Find where the given text appears and provide that cell's center as (x, y) coordinate. 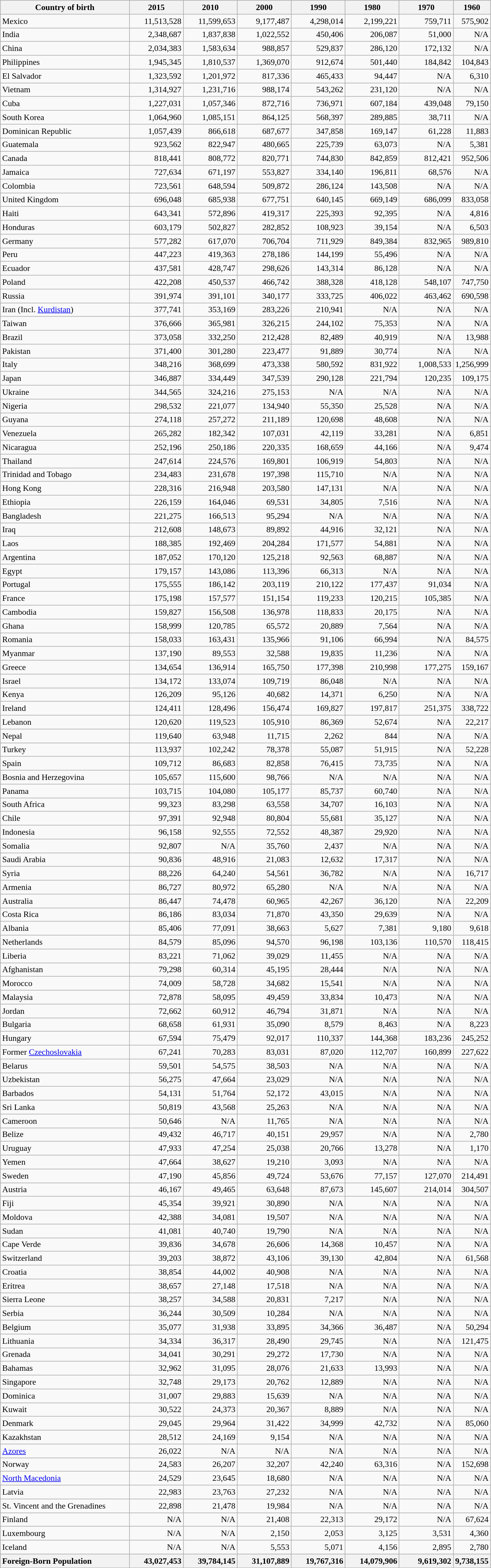
1,057,439 (156, 131)
Myanmar (65, 654)
19,210 (264, 1162)
9,474 (472, 447)
14,079,906 (372, 1561)
912,674 (318, 63)
92,563 (318, 557)
Iceland (65, 1547)
34,707 (318, 805)
548,107 (426, 282)
113,396 (264, 571)
274,118 (156, 420)
113,937 (156, 750)
1,201,972 (211, 76)
Barbados (65, 1094)
16,717 (472, 874)
60,740 (372, 791)
19,835 (318, 654)
17,317 (372, 860)
20,367 (264, 1410)
65,572 (264, 626)
144,368 (372, 1039)
332,250 (211, 337)
1,022,552 (264, 35)
39,921 (211, 1204)
136,978 (264, 612)
143,508 (372, 186)
Germany (65, 241)
326,215 (264, 324)
158,033 (156, 640)
Luxembourg (65, 1534)
51,764 (211, 1094)
577,282 (156, 241)
Morocco (65, 984)
49,432 (156, 1135)
812,421 (426, 159)
Italy (65, 365)
30,774 (372, 351)
543,262 (318, 90)
55,087 (318, 750)
686,099 (426, 200)
85,060 (472, 1424)
Liberia (65, 956)
Dominica (65, 1396)
59,501 (156, 1066)
188,385 (156, 544)
Ghana (65, 626)
85,737 (318, 791)
225,393 (318, 214)
94,447 (372, 76)
106,919 (318, 461)
Pakistan (65, 351)
197,398 (264, 475)
43,106 (264, 1258)
38,503 (264, 1066)
119,523 (211, 722)
1,170 (472, 1149)
6,503 (472, 227)
60,965 (264, 901)
Kuwait (65, 1410)
28,490 (264, 1341)
126,209 (156, 695)
31,938 (211, 1327)
747,750 (472, 282)
9,154 (264, 1437)
164,046 (211, 502)
105,657 (156, 777)
12,889 (318, 1382)
225,739 (318, 145)
43,015 (318, 1094)
687,677 (264, 131)
92,807 (156, 846)
120,235 (426, 379)
480,665 (264, 145)
175,555 (156, 585)
473,338 (264, 365)
Canada (65, 159)
428,747 (211, 269)
34,366 (318, 1327)
9,738,155 (472, 1561)
727,634 (156, 173)
187,052 (156, 557)
817,336 (264, 76)
864,125 (264, 117)
33,834 (318, 997)
35,760 (264, 846)
St. Vincent and the Grenadines (65, 1506)
Panama (65, 791)
127,070 (426, 1176)
Ukraine (65, 392)
61,228 (426, 131)
85,406 (156, 929)
25,263 (264, 1107)
Lebanon (65, 722)
2,034,383 (156, 49)
42,732 (372, 1424)
110,570 (426, 942)
347,539 (264, 379)
34,678 (211, 1245)
212,608 (156, 530)
11,599,653 (211, 21)
Austria (65, 1190)
137,190 (156, 654)
Denmark (65, 1424)
833,058 (472, 200)
82,858 (264, 764)
7,381 (372, 929)
13,993 (372, 1368)
15,639 (264, 1396)
501,440 (372, 63)
2015 (156, 7)
134,654 (156, 667)
231,120 (372, 90)
54,803 (372, 461)
103,715 (156, 791)
377,741 (156, 310)
49,459 (264, 997)
104,080 (211, 791)
55,681 (318, 819)
640,145 (318, 200)
Azores (65, 1451)
47,190 (156, 1176)
40,740 (211, 1231)
74,478 (211, 901)
Kazakhstan (65, 1437)
24,169 (211, 1437)
23,645 (211, 1478)
21,083 (264, 860)
2,262 (318, 736)
1,057,346 (211, 104)
Cuba (65, 104)
40,151 (264, 1135)
617,070 (211, 241)
5,381 (472, 145)
324,216 (211, 392)
64,240 (211, 874)
94,570 (264, 942)
120,215 (372, 599)
5,553 (264, 1547)
7,516 (372, 502)
Jamaica (65, 173)
Malaysia (65, 997)
6,310 (472, 76)
121,475 (472, 1341)
Cape Verde (65, 1245)
Poland (65, 282)
36,244 (156, 1314)
388,328 (318, 282)
Yemen (65, 1162)
87,673 (318, 1190)
Foreign-Born Population (65, 1561)
Belarus (65, 1066)
22,313 (318, 1520)
151,154 (264, 599)
677,751 (264, 200)
7,564 (372, 626)
1,323,592 (156, 76)
Lithuania (65, 1341)
32,588 (264, 654)
Hong Kong (65, 489)
289,885 (372, 117)
14,368 (318, 1245)
27,148 (211, 1286)
Australia (65, 901)
419,317 (264, 214)
203,119 (264, 585)
45,195 (264, 970)
211,189 (264, 420)
34,682 (264, 984)
221,077 (211, 406)
988,174 (264, 90)
1,837,838 (211, 35)
278,186 (264, 255)
158,999 (156, 626)
86,048 (318, 681)
Fiji (65, 1204)
Bangladesh (65, 516)
Moldova (65, 1217)
Romania (65, 640)
105,910 (264, 722)
820,771 (264, 159)
38,711 (426, 117)
24,529 (156, 1478)
849,384 (372, 241)
1,008,533 (426, 365)
50,819 (156, 1107)
Turkey (65, 750)
El Salvador (65, 76)
2,895 (426, 1547)
Kenya (65, 695)
373,058 (156, 337)
744,830 (318, 159)
49,724 (264, 1176)
Guatemala (65, 145)
245,252 (472, 1039)
40,682 (264, 695)
169,827 (318, 709)
572,896 (211, 214)
2000 (264, 7)
46,167 (156, 1190)
648,594 (211, 186)
1,064,960 (156, 117)
671,197 (211, 173)
Hungary (65, 1039)
11,513,528 (156, 21)
61,568 (472, 1258)
86,447 (156, 901)
Singapore (65, 1382)
11,883 (472, 131)
168,659 (318, 447)
39,836 (156, 1245)
169,147 (372, 131)
206,087 (372, 35)
14,371 (318, 695)
450,537 (211, 282)
872,716 (264, 104)
Bahamas (65, 1368)
Nepal (65, 736)
48,387 (318, 832)
36,487 (372, 1327)
99,323 (156, 805)
38,257 (156, 1300)
France (65, 599)
38,657 (156, 1286)
607,184 (372, 104)
84,579 (156, 942)
51,915 (372, 750)
66,313 (318, 571)
25,528 (372, 406)
56,275 (156, 1080)
575,902 (472, 21)
30,522 (156, 1410)
109,712 (156, 764)
Eritrea (65, 1286)
348,216 (156, 365)
67,241 (156, 1052)
Argentina (65, 557)
13,988 (472, 337)
Dominican Republic (65, 131)
10,457 (372, 1245)
82,489 (318, 337)
1,945,345 (156, 63)
Thailand (65, 461)
Taiwan (65, 324)
28,512 (156, 1437)
346,887 (156, 379)
11,765 (264, 1121)
23,029 (264, 1080)
Former Czechoslovakia (65, 1052)
152,698 (472, 1465)
38,872 (211, 1258)
304,507 (472, 1190)
39,154 (372, 227)
67,624 (472, 1520)
221,794 (372, 379)
502,827 (211, 227)
923,562 (156, 145)
Vietnam (65, 90)
33,281 (372, 434)
115,710 (318, 475)
177,398 (318, 667)
72,662 (156, 1011)
406,022 (372, 296)
Cambodia (65, 612)
39,029 (264, 956)
92,555 (211, 832)
1,583,634 (211, 49)
89,892 (264, 530)
334,449 (211, 379)
63,948 (211, 736)
34,805 (318, 502)
43,568 (211, 1107)
29,964 (211, 1424)
105,177 (264, 791)
44,916 (318, 530)
125,218 (264, 557)
80,804 (264, 819)
226,159 (156, 502)
95,126 (211, 695)
172,132 (426, 49)
105,385 (426, 599)
77,157 (372, 1176)
66,994 (372, 640)
120,620 (156, 722)
51,000 (426, 35)
31,422 (264, 1424)
133,074 (211, 681)
83,034 (211, 915)
Israel (65, 681)
97,391 (156, 819)
244,102 (318, 324)
1,810,537 (211, 63)
Trinidad and Tobago (65, 475)
Guyana (65, 420)
115,600 (211, 777)
6,250 (372, 695)
171,577 (318, 544)
844 (372, 736)
41,081 (156, 1231)
669,149 (372, 200)
Jordan (65, 1011)
83,031 (264, 1052)
120,698 (318, 420)
210,998 (372, 667)
13,278 (372, 1149)
1960 (472, 7)
36,317 (211, 1341)
10,284 (264, 1314)
69,531 (264, 502)
86,128 (372, 269)
690,598 (472, 296)
1980 (372, 7)
447,223 (156, 255)
52,228 (472, 750)
120,785 (211, 626)
160,899 (426, 1052)
Saudi Arabia (65, 860)
34,041 (156, 1355)
177,275 (426, 667)
252,196 (156, 447)
38,854 (156, 1272)
128,496 (211, 709)
20,766 (318, 1149)
Belgium (65, 1327)
286,124 (318, 186)
371,400 (156, 351)
112,707 (372, 1052)
286,120 (372, 49)
Colombia (65, 186)
30,890 (264, 1204)
39,130 (318, 1258)
Somalia (65, 846)
419,363 (211, 255)
South Korea (65, 117)
368,699 (211, 365)
79,150 (472, 104)
8,579 (318, 1025)
290,128 (318, 379)
Country of birth (65, 7)
47,933 (156, 1149)
34,588 (211, 1300)
20,889 (318, 626)
224,576 (211, 461)
78,378 (264, 750)
Uzbekistan (65, 1080)
75,479 (211, 1039)
265,282 (156, 434)
134,172 (156, 681)
60,314 (211, 970)
42,119 (318, 434)
177,437 (372, 585)
22,217 (472, 722)
159,827 (156, 612)
46,794 (264, 1011)
214,014 (426, 1190)
39,203 (156, 1258)
247,614 (156, 461)
92,017 (264, 1039)
34,334 (156, 1341)
1,314,927 (156, 90)
92,395 (372, 214)
55,496 (372, 255)
22,983 (156, 1492)
Laos (65, 544)
92,948 (211, 819)
60,912 (211, 1011)
Sri Lanka (65, 1107)
17,730 (318, 1355)
36,782 (318, 874)
Grenada (65, 1355)
90,836 (156, 860)
68,887 (372, 557)
20,762 (264, 1382)
96,158 (156, 832)
42,267 (318, 901)
38,627 (211, 1162)
29,883 (211, 1396)
54,561 (264, 874)
465,433 (318, 76)
298,626 (264, 269)
108,923 (318, 227)
29,920 (372, 832)
6,851 (472, 434)
344,565 (156, 392)
44,002 (211, 1272)
818,441 (156, 159)
32,748 (156, 1382)
Cameroon (65, 1121)
Ireland (65, 709)
30,291 (211, 1355)
301,280 (211, 351)
179,157 (156, 571)
4,360 (472, 1534)
Japan (65, 379)
68,658 (156, 1025)
11,236 (372, 654)
214,491 (472, 1176)
711,929 (318, 241)
169,801 (264, 461)
134,940 (264, 406)
102,242 (211, 750)
India (65, 35)
52,172 (264, 1094)
29,745 (318, 1341)
68,576 (426, 173)
Greece (65, 667)
79,298 (156, 970)
26,207 (211, 1465)
210,941 (318, 310)
Afghanistan (65, 970)
South Africa (65, 805)
118,415 (472, 942)
Brazil (65, 337)
35,127 (372, 819)
196,811 (372, 173)
148,673 (211, 530)
333,725 (318, 296)
27,232 (264, 1492)
40,908 (264, 1272)
21,478 (211, 1506)
109,719 (264, 681)
197,817 (372, 709)
136,914 (211, 667)
Iran (Incl. Kurdistan) (65, 310)
1,256,999 (472, 365)
63,316 (372, 1465)
80,972 (211, 887)
83,298 (211, 805)
568,397 (318, 117)
831,922 (372, 365)
47,254 (211, 1149)
170,120 (211, 557)
Albania (65, 929)
340,177 (264, 296)
103,136 (372, 942)
China (65, 49)
Iraq (65, 530)
72,878 (156, 997)
437,581 (156, 269)
227,622 (472, 1052)
283,226 (264, 310)
35,077 (156, 1327)
842,859 (372, 159)
251,375 (426, 709)
143,086 (211, 571)
Armenia (65, 887)
29,957 (318, 1135)
Russia (65, 296)
8,889 (318, 1410)
685,938 (211, 200)
234,483 (156, 475)
157,577 (211, 599)
5,071 (318, 1547)
32,962 (156, 1368)
184,842 (426, 63)
183,236 (426, 1039)
Syria (65, 874)
107,031 (264, 434)
31,871 (318, 1011)
Costa Rica (65, 915)
77,091 (211, 929)
43,350 (318, 915)
334,140 (318, 173)
Ecuador (65, 269)
723,561 (156, 186)
Serbia (65, 1314)
2,348,687 (156, 35)
223,477 (264, 351)
28,444 (318, 970)
5,627 (318, 929)
231,678 (211, 475)
Finland (65, 1520)
61,931 (211, 1025)
204,284 (264, 544)
Peru (65, 255)
33,895 (264, 1327)
11,455 (318, 956)
29,639 (372, 915)
19,790 (264, 1231)
4,816 (472, 214)
49,465 (211, 1190)
866,618 (211, 131)
55,350 (318, 406)
34,081 (211, 1217)
73,735 (372, 764)
63,648 (264, 1190)
338,722 (472, 709)
529,837 (318, 49)
808,772 (211, 159)
118,833 (318, 612)
North Macedonia (65, 1478)
3,125 (372, 1534)
603,179 (156, 227)
Bulgaria (65, 1025)
Mexico (65, 21)
20,175 (372, 612)
23,763 (211, 1492)
192,469 (211, 544)
96,198 (318, 942)
29,272 (264, 1355)
175,198 (156, 599)
19,767,316 (318, 1561)
91,034 (426, 585)
119,233 (318, 599)
17,518 (264, 1286)
212,428 (264, 337)
40,919 (372, 337)
63,558 (264, 805)
124,411 (156, 709)
44,166 (372, 447)
216,948 (211, 489)
22,898 (156, 1506)
463,462 (426, 296)
159,167 (472, 667)
12,632 (318, 860)
24,373 (211, 1410)
26,606 (264, 1245)
22,209 (472, 901)
31,107,889 (264, 1561)
29,045 (156, 1424)
58,095 (211, 997)
19,507 (264, 1217)
Sudan (65, 1231)
186,142 (211, 585)
Philippines (65, 63)
35,090 (264, 1025)
74,009 (156, 984)
282,852 (264, 227)
31,095 (211, 1368)
67,594 (156, 1039)
4,156 (372, 1547)
71,870 (264, 915)
376,666 (156, 324)
54,131 (156, 1094)
45,354 (156, 1204)
29,172 (372, 1520)
Indonesia (65, 832)
988,857 (264, 49)
45,856 (211, 1176)
696,048 (156, 200)
736,971 (318, 104)
86,369 (318, 722)
95,294 (264, 516)
65,280 (264, 887)
2010 (211, 7)
32,121 (372, 530)
75,353 (372, 324)
63,073 (372, 145)
203,580 (264, 489)
87,020 (318, 1052)
1,231,716 (211, 90)
91,889 (318, 351)
135,966 (264, 640)
21,633 (318, 1368)
7,217 (318, 1300)
24,583 (156, 1465)
391,101 (211, 296)
Chile (65, 819)
466,742 (264, 282)
163,431 (211, 640)
Nigeria (65, 406)
221,275 (156, 516)
54,575 (211, 1066)
20,831 (264, 1300)
832,965 (426, 241)
31,007 (156, 1396)
3,093 (318, 1162)
119,640 (156, 736)
643,341 (156, 214)
Bosnia and Herzegovina (65, 777)
58,728 (211, 984)
989,810 (472, 241)
8,223 (472, 1025)
553,827 (264, 173)
9,618 (472, 929)
42,240 (318, 1465)
9,180 (426, 929)
83,221 (156, 956)
Ethiopia (65, 502)
29,173 (211, 1382)
580,592 (318, 365)
1990 (318, 7)
United Kingdom (65, 200)
298,532 (156, 406)
109,175 (472, 379)
439,048 (426, 104)
34,999 (318, 1424)
91,106 (318, 640)
2,150 (264, 1534)
43,027,453 (156, 1561)
42,388 (156, 1217)
38,663 (264, 929)
2,053 (318, 1534)
25,038 (264, 1149)
2,437 (318, 846)
70,283 (211, 1052)
88,226 (156, 874)
1,227,031 (156, 104)
1,369,070 (264, 63)
952,506 (472, 159)
4,298,014 (318, 21)
Sweden (65, 1176)
86,683 (211, 764)
98,766 (264, 777)
48,916 (211, 860)
422,208 (156, 282)
391,974 (156, 296)
54,881 (372, 544)
509,872 (264, 186)
182,342 (211, 434)
50,646 (156, 1121)
71,062 (211, 956)
Egypt (65, 571)
52,674 (372, 722)
18,680 (264, 1478)
30,509 (211, 1314)
Venezuela (65, 434)
Latvia (65, 1492)
275,153 (264, 392)
706,704 (264, 241)
257,272 (211, 420)
450,406 (318, 35)
Uruguay (65, 1149)
19,984 (264, 1506)
39,784,145 (211, 1561)
365,981 (211, 324)
143,314 (318, 269)
11,715 (264, 736)
147,131 (318, 489)
50,294 (472, 1327)
145,607 (372, 1190)
48,608 (372, 420)
Haiti (65, 214)
53,676 (318, 1176)
822,947 (211, 145)
759,711 (426, 21)
2,199,221 (372, 21)
156,508 (211, 612)
89,553 (211, 654)
166,513 (211, 516)
72,552 (264, 832)
418,128 (372, 282)
220,335 (264, 447)
9,619,302 (426, 1561)
86,727 (156, 887)
3,531 (426, 1534)
104,843 (472, 63)
Nicaragua (65, 447)
21,408 (264, 1520)
Honduras (65, 227)
46,717 (211, 1135)
8,463 (372, 1025)
Belize (65, 1135)
85,096 (211, 942)
76,415 (318, 764)
36,120 (372, 901)
84,575 (472, 640)
15,541 (318, 984)
26,022 (156, 1451)
Netherlands (65, 942)
Portugal (65, 585)
10,473 (372, 997)
Croatia (65, 1272)
86,186 (156, 915)
144,199 (318, 255)
Norway (65, 1465)
228,316 (156, 489)
347,858 (318, 131)
1,085,151 (211, 117)
Switzerland (65, 1258)
Sierra Leone (65, 1300)
1970 (426, 7)
42,804 (372, 1258)
156,474 (264, 709)
32,207 (264, 1465)
9,177,487 (264, 21)
16,103 (372, 805)
250,186 (211, 447)
28,076 (264, 1368)
165,750 (264, 667)
210,122 (318, 585)
110,337 (318, 1039)
Spain (65, 764)
353,169 (211, 310)
